Return [X, Y] of the center of cell containing provided text 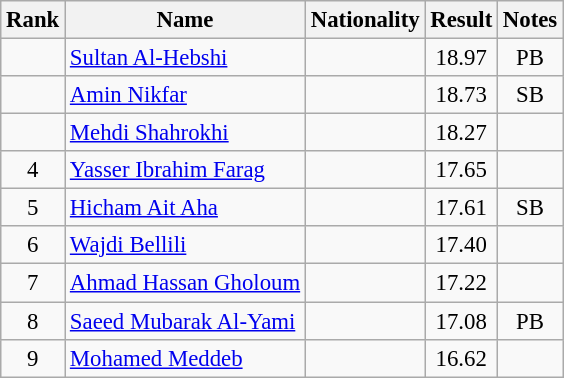
Hicham Ait Aha [186, 208]
Yasser Ibrahim Farag [186, 170]
5 [33, 208]
Mohamed Meddeb [186, 358]
7 [33, 283]
17.40 [462, 245]
17.61 [462, 208]
17.65 [462, 170]
Wajdi Bellili [186, 245]
6 [33, 245]
Nationality [364, 20]
9 [33, 358]
16.62 [462, 358]
Sultan Al-Hebshi [186, 58]
18.73 [462, 95]
Notes [530, 20]
Mehdi Shahrokhi [186, 133]
Name [186, 20]
Saeed Mubarak Al-Yami [186, 321]
17.22 [462, 283]
17.08 [462, 321]
18.97 [462, 58]
4 [33, 170]
Rank [33, 20]
8 [33, 321]
18.27 [462, 133]
Amin Nikfar [186, 95]
Ahmad Hassan Gholoum [186, 283]
Result [462, 20]
